Capture the cell that displays the provided text and extract its [X, Y] central coordinate. 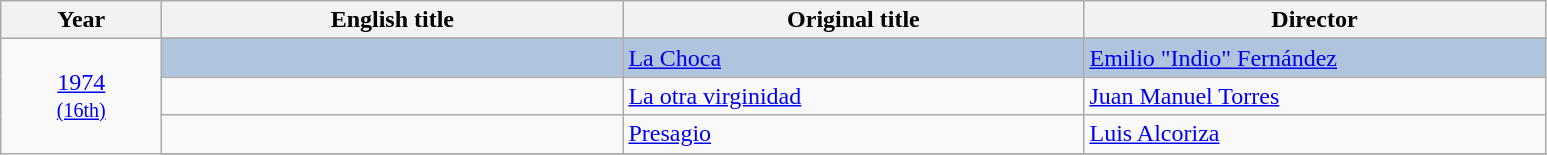
English title [392, 20]
Luis Alcoriza [1314, 134]
Juan Manuel Torres [1314, 96]
Emilio "Indio" Fernández [1314, 58]
Year [82, 20]
1974(16th) [82, 96]
Presagio [854, 134]
Director [1314, 20]
Original title [854, 20]
La otra virginidad [854, 96]
La Choca [854, 58]
